Return the [X, Y] coordinate for the center point of the cell that contains the specified text.  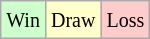
Win [24, 20]
Loss [126, 20]
Draw [72, 20]
